Determine the [X, Y] coordinate at the center of the cell enclosing the given text.  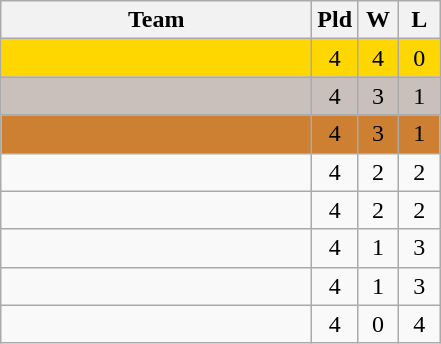
W [378, 20]
L [420, 20]
Team [156, 20]
Pld [335, 20]
